From the cell containing the given text, extract its center point as [X, Y] coordinate. 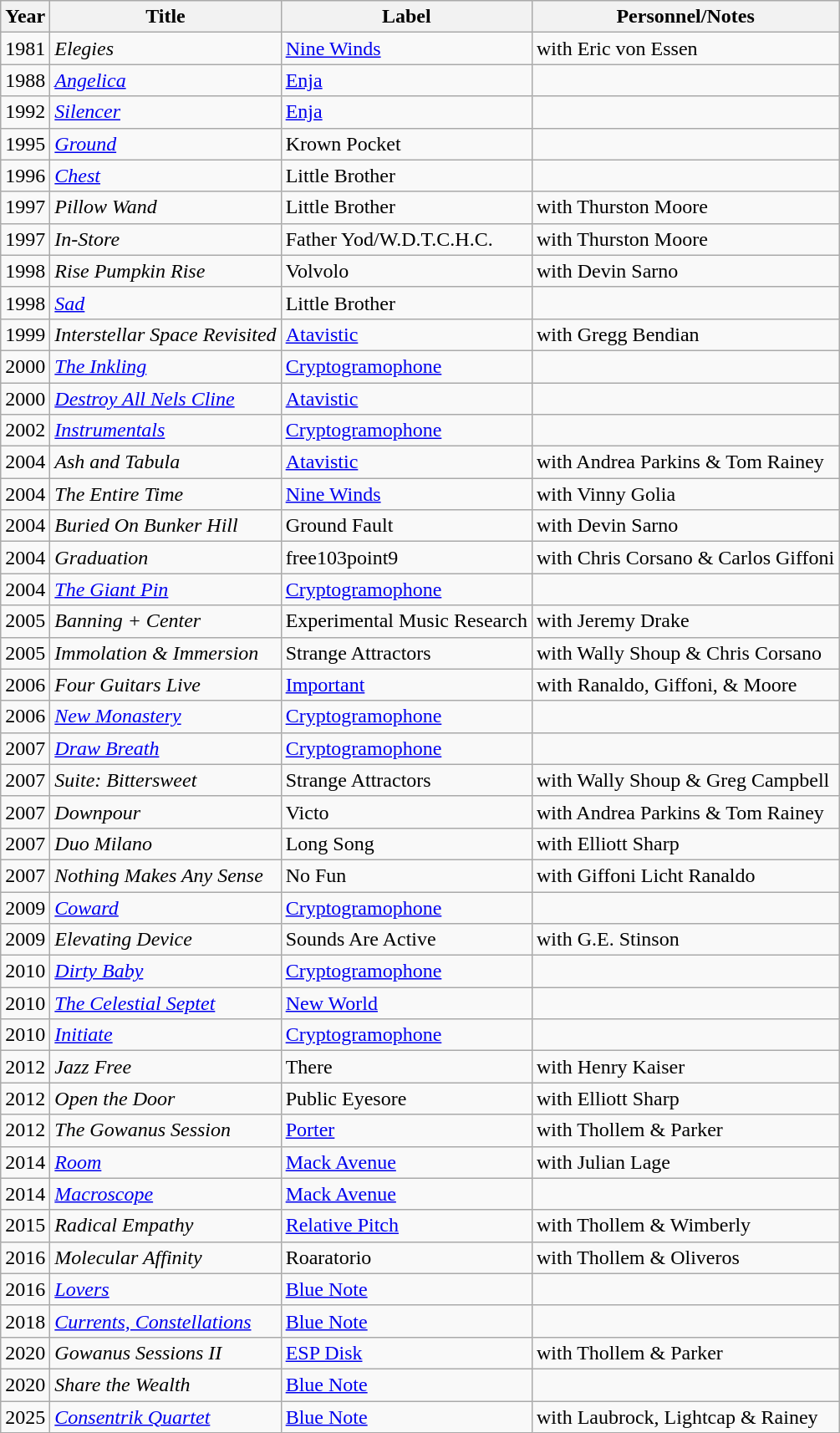
Four Guitars Live [165, 685]
Rise Pumpkin Rise [165, 271]
Initiate [165, 1035]
Immolation & Immersion [165, 653]
Long Song [406, 844]
The Inkling [165, 366]
Share the Wealth [165, 1385]
Nothing Makes Any Sense [165, 875]
Molecular Affinity [165, 1257]
Instrumentals [165, 431]
The Celestial Septet [165, 1003]
2025 [25, 1417]
Sounds Are Active [406, 940]
Duo Milano [165, 844]
with Giffoni Licht Ranaldo [685, 875]
2002 [25, 431]
Important [406, 685]
Volvolo [406, 271]
Open the Door [165, 1099]
Angelica [165, 80]
with Julian Lage [685, 1162]
Ground [165, 144]
with Laubrock, Lightcap & Rainey [685, 1417]
with Eric von Essen [685, 48]
1999 [25, 334]
Macroscope [165, 1194]
Silencer [165, 112]
Year [25, 17]
New World [406, 1003]
with Wally Shoup & Chris Corsano [685, 653]
Coward [165, 907]
The Entire Time [165, 494]
with Wally Shoup & Greg Campbell [685, 780]
In-Store [165, 239]
with Jeremy Drake [685, 621]
Destroy All Nels Cline [165, 399]
Graduation [165, 558]
1988 [25, 80]
Elevating Device [165, 940]
Suite: Bittersweet [165, 780]
2015 [25, 1226]
Room [165, 1162]
Dirty Baby [165, 971]
Title [165, 17]
Porter [406, 1130]
with Thollem & Wimberly [685, 1226]
Father Yod/W.D.T.C.H.C. [406, 239]
Lovers [165, 1289]
with Vinny Golia [685, 494]
2018 [25, 1321]
Victo [406, 812]
Experimental Music Research [406, 621]
New Monastery [165, 716]
Buried On Bunker Hill [165, 526]
Roaratorio [406, 1257]
with Chris Corsano & Carlos Giffoni [685, 558]
with Henry Kaiser [685, 1067]
1992 [25, 112]
Consentrik Quartet [165, 1417]
with G.E. Stinson [685, 940]
ESP Disk [406, 1353]
Relative Pitch [406, 1226]
Gowanus Sessions II [165, 1353]
Label [406, 17]
Elegies [165, 48]
Public Eyesore [406, 1099]
1981 [25, 48]
1996 [25, 176]
with Gregg Bendian [685, 334]
Krown Pocket [406, 144]
Currents, Constellations [165, 1321]
Draw Breath [165, 748]
Banning + Center [165, 621]
Chest [165, 176]
Sad [165, 303]
No Fun [406, 875]
The Gowanus Session [165, 1130]
There [406, 1067]
Personnel/Notes [685, 17]
Pillow Wand [165, 207]
with Thollem & Oliveros [685, 1257]
The Giant Pin [165, 589]
free103point9 [406, 558]
Downpour [165, 812]
Ash and Tabula [165, 462]
1995 [25, 144]
Interstellar Space Revisited [165, 334]
Jazz Free [165, 1067]
Radical Empathy [165, 1226]
with Ranaldo, Giffoni, & Moore [685, 685]
Ground Fault [406, 526]
